From the cell containing the given text, extract its center point as (X, Y) coordinate. 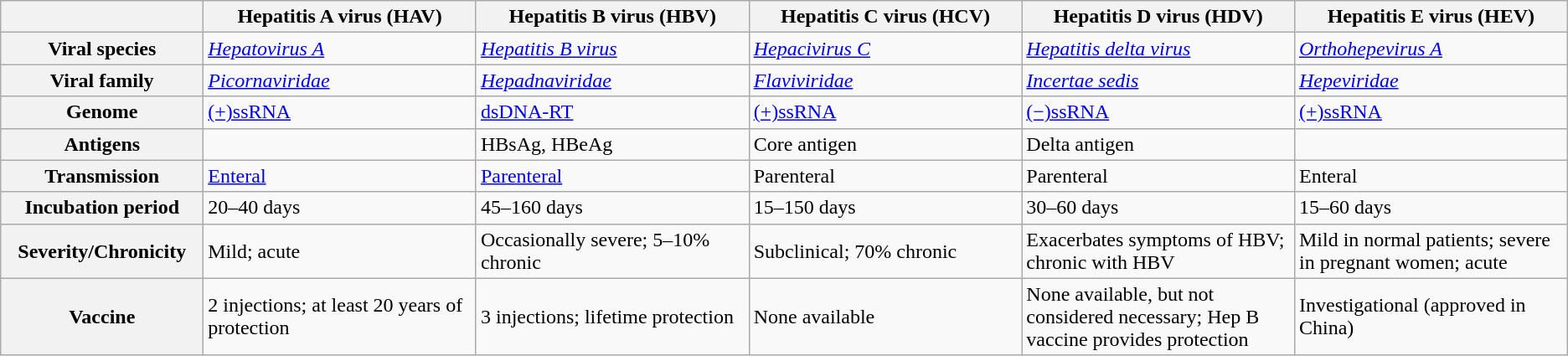
Hepatitis delta virus (1158, 49)
Hepatitis D virus (HDV) (1158, 17)
Hepatitis B virus (612, 49)
HBsAg, HBeAg (612, 144)
Transmission (102, 176)
Viral species (102, 49)
Hepeviridae (1431, 80)
Occasionally severe; 5–10% chronic (612, 251)
Subclinical; 70% chronic (885, 251)
Hepatovirus A (340, 49)
None available (885, 317)
Delta antigen (1158, 144)
Incubation period (102, 208)
Orthohepevirus A (1431, 49)
45–160 days (612, 208)
Hepadnaviridae (612, 80)
Flaviviridae (885, 80)
Genome (102, 112)
Investigational (approved in China) (1431, 317)
Exacerbates symptoms of HBV; chronic with HBV (1158, 251)
15–60 days (1431, 208)
Hepacivirus C (885, 49)
Antigens (102, 144)
Core antigen (885, 144)
Vaccine (102, 317)
20–40 days (340, 208)
dsDNA-RT (612, 112)
2 injections; at least 20 years of protection (340, 317)
Mild in normal patients; severe in pregnant women; acute (1431, 251)
Hepatitis C virus (HCV) (885, 17)
Incertae sedis (1158, 80)
Hepatitis A virus (HAV) (340, 17)
Severity/Chronicity (102, 251)
Hepatitis E virus (HEV) (1431, 17)
Viral family (102, 80)
None available, but not considered necessary; Hep B vaccine provides protection (1158, 317)
3 injections; lifetime protection (612, 317)
Picornaviridae (340, 80)
(−)ssRNA (1158, 112)
Hepatitis B virus (HBV) (612, 17)
30–60 days (1158, 208)
15–150 days (885, 208)
Mild; acute (340, 251)
